Return the (X, Y) coordinate for the center point of the cell that contains the specified text.  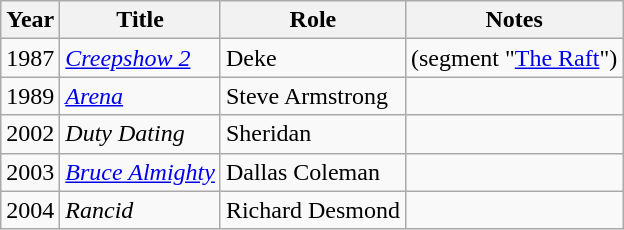
Richard Desmond (312, 210)
Sheridan (312, 134)
2003 (30, 172)
(segment "The Raft") (514, 58)
Year (30, 20)
Arena (140, 96)
1987 (30, 58)
Dallas Coleman (312, 172)
Steve Armstrong (312, 96)
Creepshow 2 (140, 58)
Role (312, 20)
2004 (30, 210)
Deke (312, 58)
Notes (514, 20)
Rancid (140, 210)
1989 (30, 96)
Duty Dating (140, 134)
Bruce Almighty (140, 172)
2002 (30, 134)
Title (140, 20)
